Output the [X, Y] coordinate of the center of the cell containing the given text.  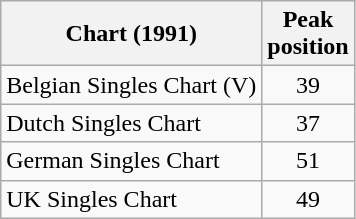
Peakposition [308, 34]
Dutch Singles Chart [132, 123]
Chart (1991) [132, 34]
39 [308, 85]
German Singles Chart [132, 161]
UK Singles Chart [132, 199]
49 [308, 199]
37 [308, 123]
Belgian Singles Chart (V) [132, 85]
51 [308, 161]
